Scan for the cell matching the given text and deliver its (x, y) coordinate at center. 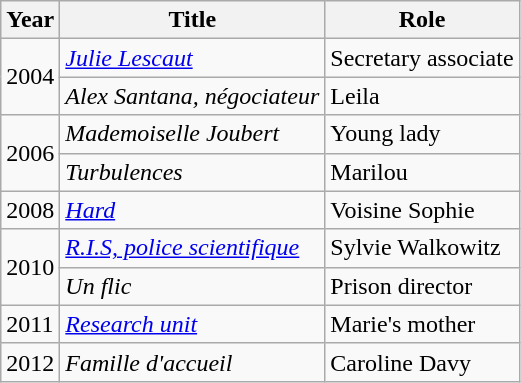
Alex Santana, négociateur (192, 96)
Title (192, 20)
Leila (422, 96)
Un flic (192, 286)
R.I.S, police scientifique (192, 248)
Mademoiselle Joubert (192, 134)
2006 (30, 153)
Year (30, 20)
2011 (30, 324)
2010 (30, 267)
Famille d'accueil (192, 362)
Turbulences (192, 172)
2012 (30, 362)
Marie's mother (422, 324)
Caroline Davy (422, 362)
Sylvie Walkowitz (422, 248)
Prison director (422, 286)
2008 (30, 210)
Marilou (422, 172)
Julie Lescaut (192, 58)
Voisine Sophie (422, 210)
2004 (30, 77)
Hard (192, 210)
Role (422, 20)
Secretary associate (422, 58)
Research unit (192, 324)
Young lady (422, 134)
